For the text-containing cell, return its midpoint in [X, Y] coordinate format. 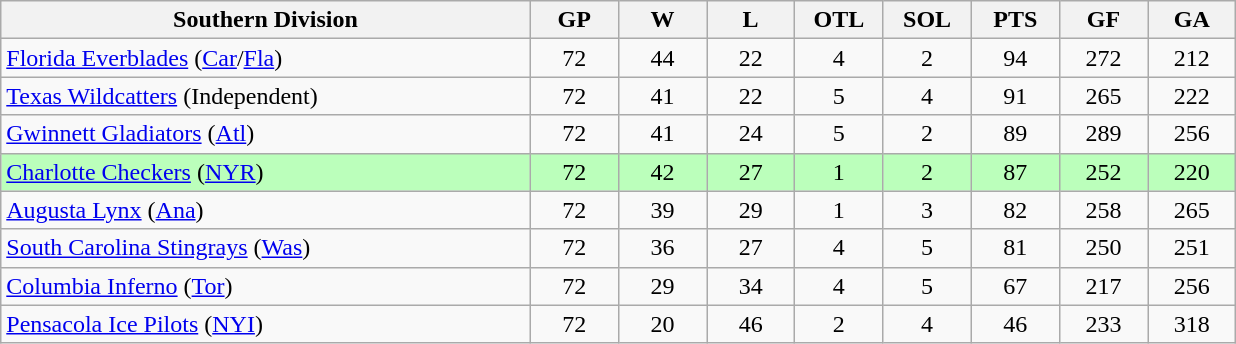
L [751, 20]
24 [751, 134]
289 [1103, 134]
318 [1192, 324]
Pensacola Ice Pilots (NYI) [266, 324]
Texas Wildcatters (Independent) [266, 96]
Southern Division [266, 20]
42 [662, 172]
272 [1103, 58]
212 [1192, 58]
Charlotte Checkers (NYR) [266, 172]
91 [1015, 96]
94 [1015, 58]
44 [662, 58]
W [662, 20]
Gwinnett Gladiators (Atl) [266, 134]
258 [1103, 210]
81 [1015, 248]
South Carolina Stingrays (Was) [266, 248]
222 [1192, 96]
OTL [839, 20]
Augusta Lynx (Ana) [266, 210]
34 [751, 286]
250 [1103, 248]
89 [1015, 134]
217 [1103, 286]
233 [1103, 324]
82 [1015, 210]
PTS [1015, 20]
87 [1015, 172]
SOL [927, 20]
220 [1192, 172]
36 [662, 248]
251 [1192, 248]
GP [574, 20]
Florida Everblades (Car/Fla) [266, 58]
3 [927, 210]
39 [662, 210]
GA [1192, 20]
20 [662, 324]
Columbia Inferno (Tor) [266, 286]
GF [1103, 20]
67 [1015, 286]
252 [1103, 172]
